Output the [X, Y] coordinate of the center of the cell containing the given text.  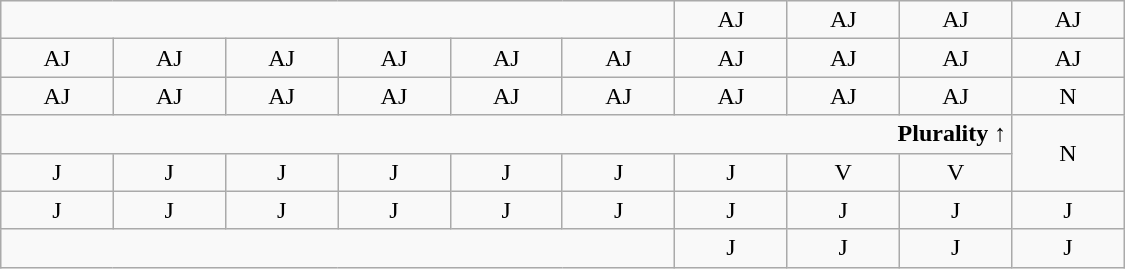
Plurality ↑ [506, 134]
